Pinpoint the cell where the given text exists, returning its (X, Y) midpoint coordinate. 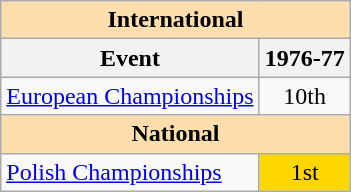
International (176, 20)
Event (130, 58)
10th (304, 96)
1st (304, 172)
1976-77 (304, 58)
National (176, 134)
Polish Championships (130, 172)
European Championships (130, 96)
